For the text-containing cell, return its midpoint in [x, y] coordinate format. 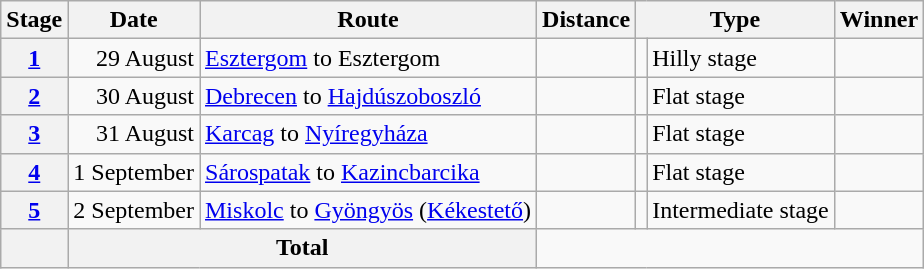
1 September [134, 172]
31 August [134, 134]
Esztergom to Esztergom [368, 58]
2 September [134, 210]
Distance [586, 20]
Miskolc to Gyöngyös (Kékestető) [368, 210]
4 [34, 172]
Type [736, 20]
Route [368, 20]
30 August [134, 96]
Date [134, 20]
Winner [878, 20]
3 [34, 134]
Intermediate stage [741, 210]
1 [34, 58]
29 August [134, 58]
Stage [34, 20]
5 [34, 210]
2 [34, 96]
Karcag to Nyíregyháza [368, 134]
Debrecen to Hajdúszoboszló [368, 96]
Total [302, 248]
Hilly stage [741, 58]
Sárospatak to Kazincbarcika [368, 172]
